Output the (x, y) coordinate of the center of the cell containing the given text.  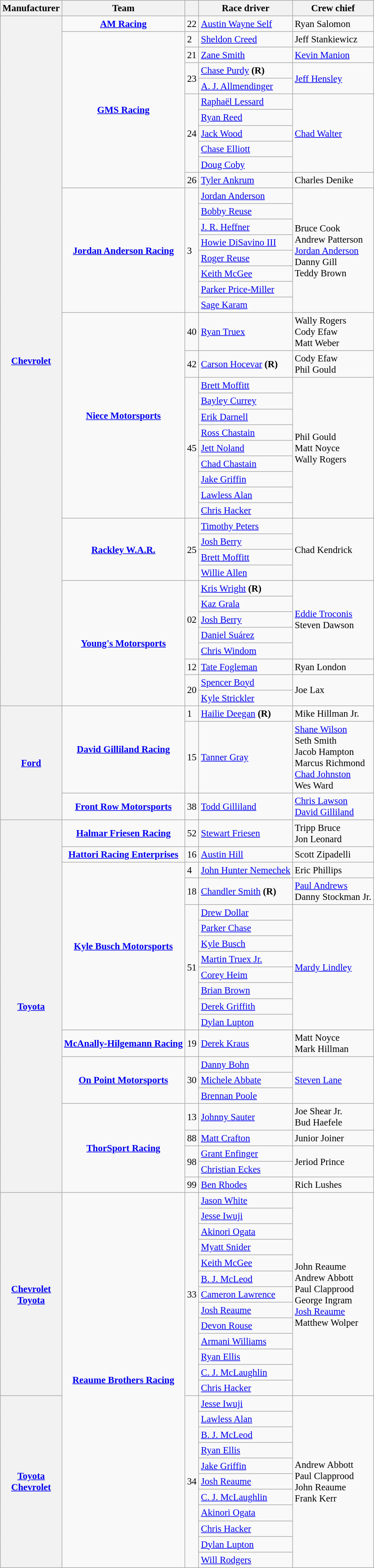
Kaz Grala (246, 604)
19 (192, 1043)
88 (192, 1138)
Christian Eckes (246, 1170)
Young's Motorsports (123, 643)
Scott Zipadelli (333, 855)
GMS Racing (123, 110)
Kevin Manion (333, 55)
Martin Truex Jr. (246, 959)
Ryan Reed (246, 118)
Todd Gilliland (246, 807)
18 (192, 892)
Jack Wood (246, 133)
Jordan Anderson Racing (123, 250)
Stewart Friesen (246, 833)
Doug Coby (246, 165)
Chris Windom (246, 651)
Chandler Smith (R) (246, 892)
Joe Shear Jr. Bud Haefele (333, 1117)
Sage Karam (246, 305)
26 (192, 180)
16 (192, 855)
David Gilliland Racing (123, 749)
42 (192, 364)
Chad Walter (333, 133)
Matt Noyce Mark Hillman (333, 1043)
Myatt Snider (246, 1248)
Ryan Truex (246, 332)
Drew Dollar (246, 913)
Derek Griffith (246, 1006)
Ross Chastain (246, 433)
12 (192, 667)
33 (192, 1295)
Phil Gould Matt Noyce Wally Rogers (333, 448)
On Point Motorsports (123, 1080)
Devon Rouse (246, 1325)
98 (192, 1162)
Chevrolet (31, 361)
3 (192, 250)
Chad Chastain (246, 464)
Erik Darnell (246, 417)
Spencer Boyd (246, 682)
13 (192, 1117)
Bobby Reuse (246, 211)
Chris Lawson David Gilliland (333, 807)
Charles Denike (333, 180)
ThorSport Racing (123, 1148)
Eddie Troconis Steven Dawson (333, 620)
Timothy Peters (246, 526)
Niece Motorsports (123, 415)
Kris Wright (R) (246, 589)
51 (192, 967)
Team (123, 8)
Mardy Lindley (333, 967)
AM Racing (123, 24)
21 (192, 55)
Carson Hocevar (R) (246, 364)
34 (192, 1482)
Kyle Busch (246, 944)
Raphaël Lessard (246, 102)
John Reaume Andrew Abbott Paul Clapprood George Ingram Josh Reaume Matthew Wolper (333, 1295)
15 (192, 757)
Wally Rogers Cody Efaw Matt Weber (333, 332)
A. J. Allmendinger (246, 86)
2 (192, 39)
Reaume Brothers Racing (123, 1380)
Brennan Poole (246, 1096)
Paul Andrews Danny Stockman Jr. (333, 892)
Chase Purdy (R) (246, 71)
Corey Heim (246, 975)
Kyle Busch Motorsports (123, 946)
02 (192, 620)
Jett Noland (246, 448)
Ford (31, 763)
99 (192, 1185)
Jeriod Prince (333, 1162)
John Hunter Nemechek (246, 870)
Kyle Strickler (246, 698)
Armani Williams (246, 1341)
Austin Wayne Self (246, 24)
Matt Crafton (246, 1138)
Howie DiSavino III (246, 243)
Jeff Hensley (333, 78)
Ben Rhodes (246, 1185)
Rich Lushes (333, 1185)
Austin Hill (246, 855)
Jason White (246, 1201)
Toyota (31, 1006)
Will Rodgers (246, 1560)
Chevrolet Toyota (31, 1295)
24 (192, 133)
Zane Smith (246, 55)
J. R. Heffner (246, 227)
Rackley W.A.R. (123, 549)
Daniel Suárez (246, 635)
Bruce Cook Andrew Patterson Jordan Anderson Danny Gill Teddy Brown (333, 250)
Grant Enfinger (246, 1154)
Shane Wilson Seth Smith Jacob Hampton Marcus Richmond Chad Johnston Wes Ward (333, 757)
Ryan London (333, 667)
Brian Brown (246, 991)
Jeff Stankiewicz (333, 39)
40 (192, 332)
52 (192, 833)
Tanner Gray (246, 757)
23 (192, 78)
Bayley Currey (246, 401)
Toyota Chevrolet (31, 1482)
Halmar Friesen Racing (123, 833)
Michele Abbate (246, 1080)
Tyler Ankrum (246, 180)
Junior Joiner (333, 1138)
Jordan Anderson (246, 196)
Steven Lane (333, 1080)
25 (192, 549)
Eric Phillips (333, 870)
Johnny Sauter (246, 1117)
Cameron Lawrence (246, 1294)
Parker Chase (246, 928)
Race driver (246, 8)
22 (192, 24)
Tate Fogleman (246, 667)
Hailie Deegan (R) (246, 713)
Willie Allen (246, 573)
1 (192, 713)
Crew chief (333, 8)
Joe Lax (333, 690)
Ryan Salomon (333, 24)
Cody Efaw Phil Gould (333, 364)
30 (192, 1080)
Derek Kraus (246, 1043)
Chad Kendrick (333, 549)
Roger Reuse (246, 258)
4 (192, 870)
Parker Price-Miller (246, 290)
Sheldon Creed (246, 39)
38 (192, 807)
Hattori Racing Enterprises (123, 855)
Danny Bohn (246, 1064)
Andrew Abbott Paul Clapprood John Reaume Frank Kerr (333, 1482)
45 (192, 448)
McAnally-Hilgemann Racing (123, 1043)
20 (192, 690)
Mike Hillman Jr. (333, 713)
Tripp Bruce Jon Leonard (333, 833)
Manufacturer (31, 8)
Chase Elliott (246, 149)
Front Row Motorsports (123, 807)
